Search for the cell housing the specified text and yield its (X, Y) center coordinate. 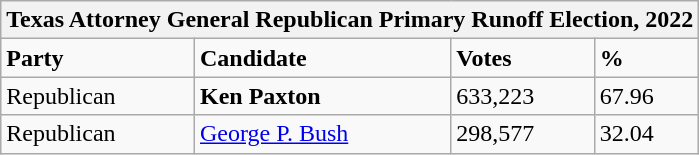
George P. Bush (322, 134)
32.04 (646, 134)
67.96 (646, 96)
Votes (522, 58)
Texas Attorney General Republican Primary Runoff Election, 2022 (350, 20)
% (646, 58)
298,577 (522, 134)
Candidate (322, 58)
633,223 (522, 96)
Ken Paxton (322, 96)
Party (98, 58)
